Extract the [X, Y] coordinate from the center of the cell holding the provided text.  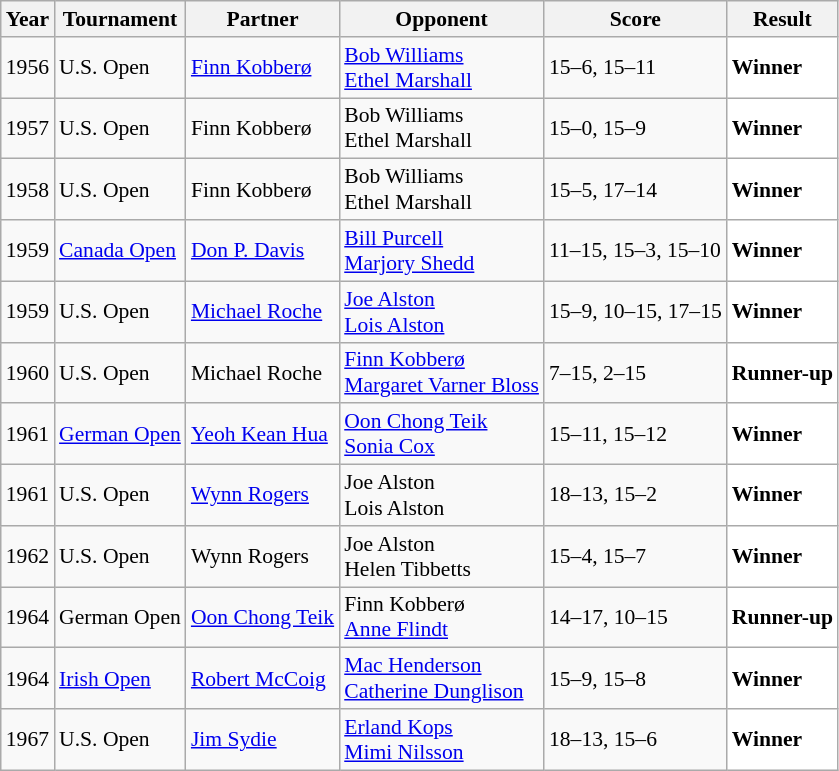
Robert McCoig [262, 678]
15–11, 15–12 [636, 434]
Oon Chong Teik Sonia Cox [442, 434]
1960 [28, 372]
Jim Sydie [262, 740]
Year [28, 19]
1967 [28, 740]
1957 [28, 128]
Partner [262, 19]
Yeoh Kean Hua [262, 434]
Opponent [442, 19]
15–5, 17–14 [636, 190]
Finn Kobberø Margaret Varner Bloss [442, 372]
Score [636, 19]
Oon Chong Teik [262, 618]
Irish Open [120, 678]
Joe Alston Helen Tibbetts [442, 556]
15–6, 15–11 [636, 68]
7–15, 2–15 [636, 372]
15–0, 15–9 [636, 128]
15–9, 10–15, 17–15 [636, 312]
Don P. Davis [262, 250]
Finn Kobberø Anne Flindt [442, 618]
Tournament [120, 19]
15–9, 15–8 [636, 678]
Bill Purcell Marjory Shedd [442, 250]
1958 [28, 190]
Mac Henderson Catherine Dunglison [442, 678]
1956 [28, 68]
18–13, 15–2 [636, 496]
Erland Kops Mimi Nilsson [442, 740]
1962 [28, 556]
11–15, 15–3, 15–10 [636, 250]
14–17, 10–15 [636, 618]
Result [782, 19]
15–4, 15–7 [636, 556]
Canada Open [120, 250]
18–13, 15–6 [636, 740]
